Find where the given text appears and provide that cell's center as (x, y) coordinate. 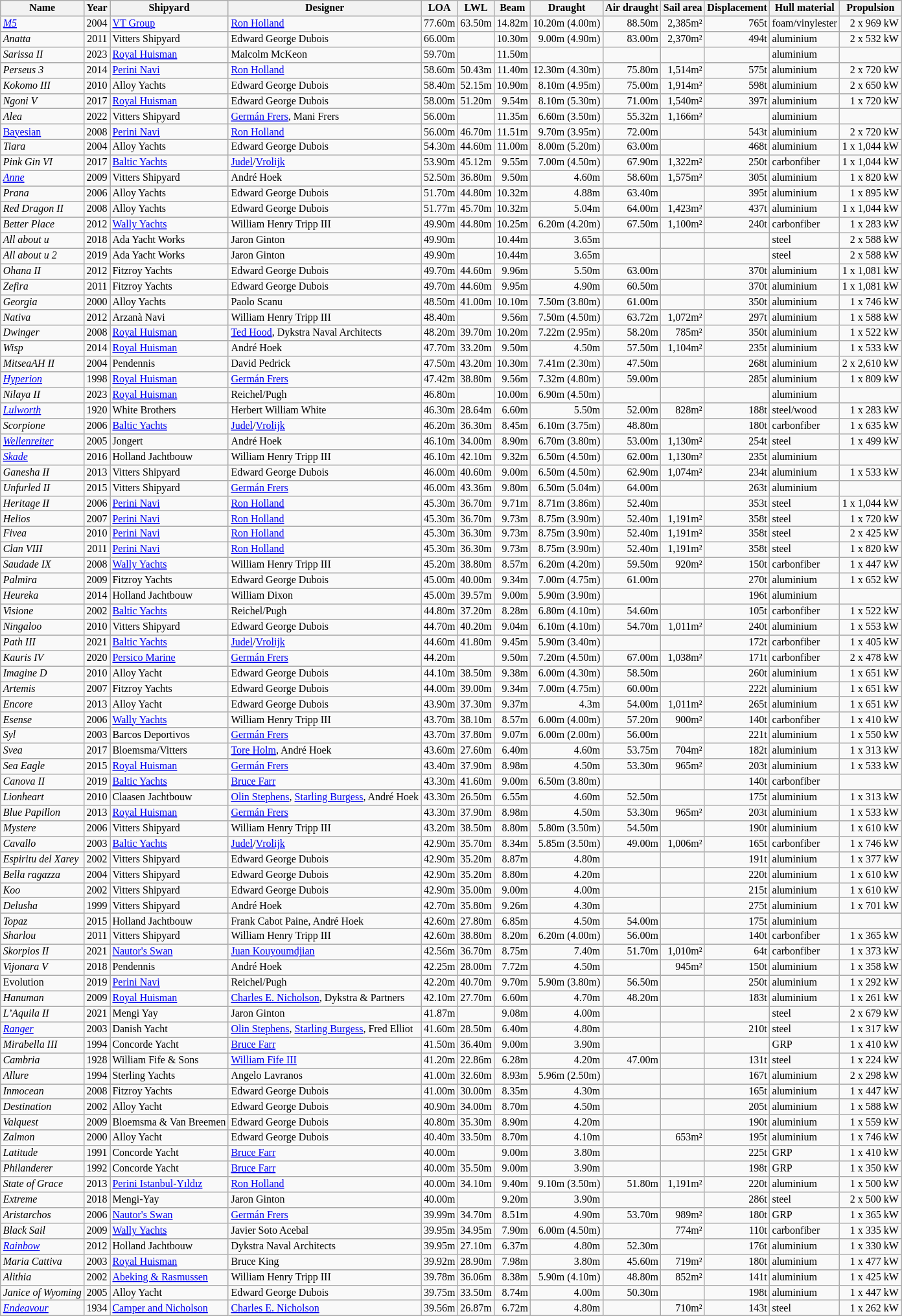
William Dixon (325, 596)
9.00m (4.90m) (566, 39)
183t (737, 999)
63.50m (476, 23)
1,074m² (683, 472)
53.75m (632, 751)
989m² (683, 1215)
42.56m (439, 952)
54.50m (632, 828)
8.45m (513, 426)
Esense (43, 720)
Better Place (43, 225)
L’Aquila II (43, 1014)
33.20m (476, 349)
1 x 500 kW (871, 1184)
196t (737, 596)
1,540m² (683, 101)
1,423m² (683, 209)
9.10m (3.50m) (566, 1184)
1928 (97, 1060)
828m² (683, 410)
2022 (97, 117)
34.10m (476, 1184)
131t (737, 1060)
8.38m (513, 1277)
Tore Holm, André Hoek (325, 751)
6.80m (4.10m) (566, 612)
6.60m (3.50m) (566, 117)
Blue Papillon (43, 813)
Red Dragon II (43, 209)
9.32m (513, 457)
Wellenreiter (43, 441)
2 x 425 kW (871, 534)
39.92m (439, 1262)
1920 (97, 410)
66.00m (439, 39)
1,322m² (683, 163)
Skorpios II (43, 952)
foam/vinylester (805, 23)
9.40m (513, 1184)
41.87m (439, 1014)
58.20m (632, 333)
11.50m (513, 54)
Bloemsma/Vitters (170, 751)
Anatta (43, 39)
Mengi-Yay (170, 1199)
254t (737, 441)
494t (737, 39)
Ganesha II (43, 472)
2 x 679 kW (871, 1014)
172t (737, 643)
1 x 553 kW (871, 627)
39.78m (439, 1277)
5.90m (3.40m) (566, 643)
46.20m (439, 426)
22.86m (476, 1060)
Abeking & Rasmussen (170, 1277)
10.20m (513, 333)
67.00m (632, 658)
43.60m (439, 751)
9.38m (513, 673)
Ted Hood, Dykstra Naval Architects (325, 333)
Mengi Yay (170, 1014)
43.36m (476, 488)
Unfurled II (43, 488)
37.20m (476, 612)
215t (737, 890)
59.70m (439, 54)
Displacement (737, 8)
Clan VIII (43, 549)
27.70m (476, 999)
MitseaAH II (43, 364)
1 x 550 kW (871, 735)
39.70m (476, 333)
45.60m (632, 1262)
35.70m (476, 844)
8.00m (5.20m) (566, 147)
50.30m (632, 1293)
10.00m (513, 395)
286t (737, 1199)
M5 (43, 23)
Olin Stephens, Starling Burgess, Fred Elliot (325, 1030)
steel/wood (805, 410)
26.50m (476, 797)
43.40m (439, 767)
75.00m (632, 86)
50.43m (476, 70)
2 x 532 kW (871, 39)
945m² (683, 967)
Nilaya II (43, 395)
1 x 262 kW (871, 1308)
8.75m (513, 952)
88.50m (632, 23)
6.85m (513, 921)
6.00m (4.50m) (566, 1230)
41.20m (439, 1060)
Herbert William White (325, 410)
Juan Kouyoumdjian (325, 952)
6.37m (513, 1246)
Bruce King (325, 1262)
171t (737, 658)
468t (737, 147)
28.50m (476, 1030)
Aristarchos (43, 1215)
Draught (566, 8)
4.10m (566, 1138)
6.55m (513, 797)
1934 (97, 1308)
Syl (43, 735)
1 x 559 kW (871, 1122)
397t (737, 101)
55.32m (632, 117)
Path III (43, 643)
1 x 652 kW (871, 581)
774m² (683, 1230)
48.50m (439, 302)
Heritage II (43, 503)
2 x 478 kW (871, 658)
9.37m (513, 704)
Paolo Scanu (325, 302)
234t (737, 472)
60.50m (632, 286)
1,072m² (683, 317)
59.00m (632, 380)
5.90m (3.90m) (566, 596)
11.00m (513, 147)
8.51m (513, 1215)
Koo (43, 890)
Year (97, 8)
900m² (683, 720)
1 x 330 kW (871, 1246)
1,104m² (683, 349)
5.96m (2.50m) (566, 1076)
60.00m (632, 689)
2 x 969 kW (871, 23)
4.88m (566, 194)
Destination (43, 1107)
Ningaloo (43, 627)
William Fife III (325, 1060)
8.93m (513, 1076)
167t (737, 1076)
34.70m (476, 1215)
Black Sail (43, 1230)
7.22m (2.95m) (566, 333)
Topaz (43, 921)
141t (737, 1277)
6.70m (3.80m) (566, 441)
Kokomo III (43, 86)
28.90m (476, 1262)
30.00m (476, 1091)
Hanuman (43, 999)
White Brothers (170, 410)
7.98m (513, 1262)
Espiritu del Xarey (43, 859)
49.00m (632, 844)
9.26m (513, 906)
39.99m (439, 1215)
39.00m (476, 689)
710m² (683, 1308)
Shipyard (170, 8)
9.70m (513, 983)
Artemis (43, 689)
143t (737, 1308)
53.90m (439, 163)
11.35m (513, 117)
305t (737, 178)
45.20m (439, 565)
Endeavour (43, 1308)
1 x 425 kW (871, 1277)
6.00m (4.00m) (566, 720)
2,385m² (683, 23)
765t (737, 23)
51.80m (632, 1184)
44.10m (439, 673)
39.56m (439, 1308)
44.20m (439, 658)
41.50m (439, 1045)
Danish Yacht (170, 1030)
40.90m (439, 1107)
8.20m (513, 936)
71.00m (632, 101)
2 x 500 kW (871, 1199)
4.3m (566, 704)
5.04m (566, 209)
7.20m (4.50m) (566, 658)
188t (737, 410)
1999 (97, 906)
920m² (683, 565)
Alithia (43, 1277)
2016 (97, 457)
35.00m (476, 890)
Bella ragazza (43, 875)
58.40m (439, 86)
Barcos Deportivos (170, 735)
Vijonara V (43, 967)
Imagine D (43, 673)
6.00m (2.00m) (566, 735)
46.70m (476, 132)
6.50m (3.80m) (566, 782)
6.10m (3.75m) (566, 426)
260t (737, 673)
Fivea (43, 534)
35.30m (476, 1122)
34.95m (476, 1230)
75.80m (632, 70)
38.10m (476, 720)
1 x 499 kW (871, 441)
12.30m (4.30m) (566, 70)
7.50m (4.50m) (566, 317)
1,010m² (683, 952)
51.20m (476, 101)
2,370m² (683, 39)
46.80m (439, 395)
225t (737, 1153)
43.90m (439, 704)
210t (737, 1030)
437t (737, 209)
53.70m (632, 1215)
1 x 292 kW (871, 983)
Hull material (805, 8)
35.80m (476, 906)
270t (737, 581)
Designer (325, 8)
14.82m (513, 23)
275t (737, 906)
63.72m (632, 317)
67.50m (632, 225)
Palmira (43, 581)
8.10m (5.30m) (566, 101)
47.42m (439, 380)
9.07m (513, 735)
57.50m (632, 349)
1 x 477 kW (871, 1262)
353t (737, 503)
44.70m (439, 627)
40.70m (476, 983)
9.70m (3.95m) (566, 132)
6.10m (4.10m) (566, 627)
7.72m (513, 967)
Air draught (632, 8)
1,575m² (683, 178)
42.25m (439, 967)
1 x 261 kW (871, 999)
77.60m (439, 23)
8.35m (513, 1091)
40.60m (476, 472)
52.15m (476, 86)
Maria Cattiva (43, 1262)
Name (43, 8)
8.34m (513, 844)
41.80m (476, 643)
263t (737, 488)
Perini Istanbul-Yıldız (170, 1184)
1 x 373 kW (871, 952)
1 x 317 kW (871, 1030)
Cavallo (43, 844)
37.30m (476, 704)
36.40m (476, 1045)
Georgia (43, 302)
1 x 224 kW (871, 1060)
Hyperion (43, 380)
52.00m (632, 410)
42.70m (439, 906)
1 x 701 kW (871, 906)
5.80m (3.50m) (566, 828)
Beam (513, 8)
395t (737, 194)
1,006m² (683, 844)
Javier Soto Acebal (325, 1230)
Encore (43, 704)
1998 (97, 380)
40.40m (439, 1138)
1,514m² (683, 70)
40.20m (476, 627)
10.25m (513, 225)
265t (737, 704)
575t (737, 70)
LOA (439, 8)
Nativa (43, 317)
543t (737, 132)
David Pedrick (325, 364)
6.00m (4.30m) (566, 673)
Lionheart (43, 797)
852m² (683, 1277)
1,038m² (683, 658)
7.41m (2.30m) (566, 364)
Zalmon (43, 1138)
110t (737, 1230)
1 x 405 kW (871, 643)
Pink Gin VI (43, 163)
8.87m (513, 859)
1 x 895 kW (871, 194)
Sharlou (43, 936)
6.50m (5.04m) (566, 488)
Janice of Wyoming (43, 1293)
46.30m (439, 410)
28.64m (476, 410)
Angelo Lavranos (325, 1076)
785m² (683, 333)
9.55m (513, 163)
State of Grace (43, 1184)
Wisp (43, 349)
9.80m (513, 488)
1,100m² (683, 225)
Jongert (170, 441)
Ranger (43, 1030)
205t (737, 1107)
598t (737, 86)
Saudade IX (43, 565)
63.40m (632, 194)
Latitude (43, 1153)
48.40m (439, 317)
Sterling Yachts (170, 1076)
Camper and Nicholson (170, 1308)
83.00m (632, 39)
191t (737, 859)
105t (737, 612)
6.72m (513, 1308)
28.00m (476, 967)
285t (737, 380)
51.77m (439, 209)
Canova II (43, 782)
9.45m (513, 643)
Heureka (43, 596)
1,914m² (683, 86)
Sail area (683, 8)
53.00m (632, 441)
9.71m (513, 503)
8.74m (513, 1293)
47.70m (439, 349)
9.20m (513, 1199)
8.28m (513, 612)
9.08m (513, 1014)
Scorpione (43, 426)
Svea (43, 751)
Olin Stephens, Starling Burgess, André Hoek (325, 797)
1992 (97, 1169)
27.10m (476, 1246)
6.90m (4.50m) (566, 395)
26.87m (476, 1308)
Charles E. Nicholson (325, 1308)
7.50m (3.80m) (566, 302)
59.50m (632, 565)
Valquest (43, 1122)
62.00m (632, 457)
Visione (43, 612)
Skade (43, 457)
Delusha (43, 906)
62.90m (632, 472)
2020 (97, 658)
Germán Frers, Mani Frers (325, 117)
297t (737, 317)
9.54m (513, 101)
2 x 650 kW (871, 86)
Philanderer (43, 1169)
653m² (683, 1138)
Persico Marine (170, 658)
Zefira (43, 286)
44.00m (439, 689)
8.10m (4.95m) (566, 86)
Charles E. Nicholson, Dykstra & Partners (325, 999)
182t (737, 751)
1 x 358 kW (871, 967)
Malcolm McKeon (325, 54)
64t (737, 952)
704m² (683, 751)
Prana (43, 194)
9.04m (513, 627)
39.57m (476, 596)
58.50m (632, 673)
Evolution (43, 983)
All about u 2 (43, 256)
Claasen Jachtbouw (170, 797)
45.12m (476, 163)
32.60m (476, 1076)
9.96m (513, 271)
10.90m (513, 86)
Sea Eagle (43, 767)
Anne (43, 178)
719m² (683, 1262)
Kauris IV (43, 658)
Arzanà Navi (170, 317)
1,166m² (683, 117)
Bloemsma & Van Breemen (170, 1122)
VT Group (170, 23)
Frank Cabot Paine, André Hoek (325, 921)
42.20m (439, 983)
268t (737, 364)
195t (737, 1138)
LWL (476, 8)
Ngoni V (43, 101)
7.90m (513, 1230)
1 x 635 kW (871, 426)
58.00m (439, 101)
Dwinger (43, 333)
Alea (43, 117)
6.28m (513, 1060)
67.90m (632, 163)
4.70m (566, 999)
7.00m (4.50m) (566, 163)
52.30m (632, 1246)
47.00m (632, 1060)
Mystere (43, 828)
72.00m (632, 132)
Helios (43, 519)
1 x 377 kW (871, 859)
27.60m (476, 751)
All about u (43, 240)
5.90m (3.80m) (566, 983)
11.51m (513, 132)
221t (737, 735)
222t (737, 689)
Lulworth (43, 410)
7.40m (566, 952)
9.95m (513, 286)
Rainbow (43, 1246)
54.30m (439, 147)
40.80m (439, 1122)
5.90m (4.10m) (566, 1277)
8.71m (3.86m) (566, 503)
Mirabella III (43, 1045)
35.50m (476, 1169)
Allure (43, 1076)
54.70m (632, 627)
11.40m (513, 70)
1 x 335 kW (871, 1230)
William Fife & Sons (170, 1060)
Dykstra Naval Architects (325, 1246)
56.50m (632, 983)
6.20m (4.00m) (566, 936)
176t (737, 1246)
1 x 809 kW (871, 380)
10.20m (4.00m) (566, 23)
54.60m (632, 612)
10.10m (513, 302)
57.20m (632, 720)
36.06m (476, 1277)
7.32m (4.80m) (566, 380)
Cambria (43, 1060)
Ohana II (43, 271)
Tiara (43, 147)
Sarissa II (43, 54)
1 x 350 kW (871, 1169)
Inmocean (43, 1091)
5.85m (3.50m) (566, 844)
2 x 2,610 kW (871, 364)
Extreme (43, 1199)
45.70m (476, 209)
36.80m (476, 178)
37.80m (476, 735)
2 x 298 kW (871, 1076)
1991 (97, 1153)
39.75m (439, 1293)
Perseus 3 (43, 70)
27.80m (476, 921)
Propulsion (871, 8)
Bayesian (43, 132)
